Locate the cell with the specified text and output its [x, y] center coordinate. 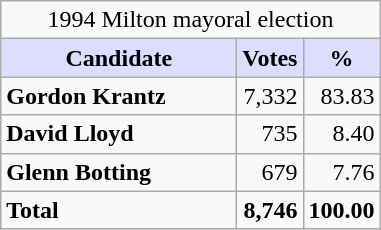
Glenn Botting [119, 172]
Gordon Krantz [119, 96]
% [342, 58]
83.83 [342, 96]
8,746 [270, 210]
7.76 [342, 172]
100.00 [342, 210]
Total [119, 210]
8.40 [342, 134]
679 [270, 172]
Candidate [119, 58]
735 [270, 134]
David Lloyd [119, 134]
1994 Milton mayoral election [190, 20]
Votes [270, 58]
7,332 [270, 96]
